Scan for the cell matching the given text and deliver its (x, y) coordinate at center. 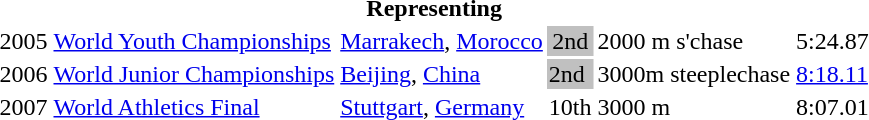
3000m steeplechase (694, 74)
World Junior Championships (194, 74)
Beijing, China (442, 74)
2000 m s'chase (694, 41)
Marrakech, Morocco (442, 41)
World Youth Championships (194, 41)
